Find where the given text appears and provide that cell's center as (x, y) coordinate. 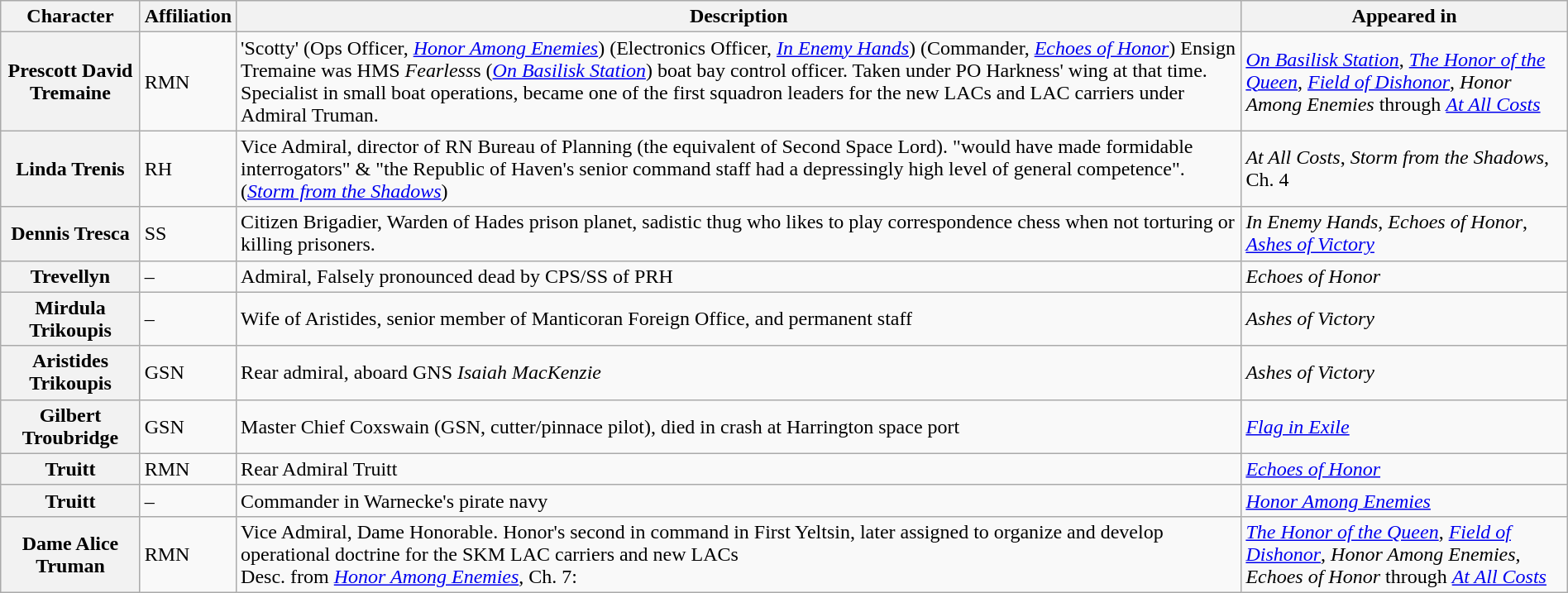
Linda Trenis (70, 169)
SS (188, 233)
Character (70, 17)
On Basilisk Station, The Honor of the Queen, Field of Dishonor, Honor Among Enemies through At All Costs (1404, 81)
Rear admiral, aboard GNS Isaiah MacKenzie (739, 372)
Trevellyn (70, 276)
Aristides Trikoupis (70, 372)
In Enemy Hands, Echoes of Honor, Ashes of Victory (1404, 233)
Wife of Aristides, senior member of Manticoran Foreign Office, and permanent staff (739, 319)
Description (739, 17)
Dame Alice Truman (70, 554)
Appeared in (1404, 17)
Honor Among Enemies (1404, 500)
Affiliation (188, 17)
Admiral, Falsely pronounced dead by CPS/SS of PRH (739, 276)
The Honor of the Queen, Field of Dishonor, Honor Among Enemies, Echoes of Honor through At All Costs (1404, 554)
Master Chief Coxswain (GSN, cutter/pinnace pilot), died in crash at Harrington space port (739, 427)
Citizen Brigadier, Warden of Hades prison planet, sadistic thug who likes to play correspondence chess when not torturing or killing prisoners. (739, 233)
Rear Admiral Truitt (739, 469)
Dennis Tresca (70, 233)
At All Costs, Storm from the Shadows, Ch. 4 (1404, 169)
Commander in Warnecke's pirate navy (739, 500)
RH (188, 169)
Prescott David Tremaine (70, 81)
Mirdula Trikoupis (70, 319)
Gilbert Troubridge (70, 427)
Flag in Exile (1404, 427)
